Search for the cell housing the specified text and yield its [X, Y] center coordinate. 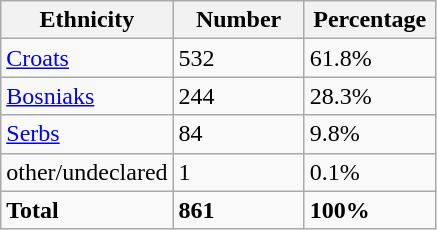
61.8% [370, 58]
84 [238, 134]
Bosniaks [87, 96]
Serbs [87, 134]
Ethnicity [87, 20]
532 [238, 58]
100% [370, 210]
Percentage [370, 20]
Number [238, 20]
28.3% [370, 96]
other/undeclared [87, 172]
Total [87, 210]
0.1% [370, 172]
1 [238, 172]
861 [238, 210]
9.8% [370, 134]
244 [238, 96]
Croats [87, 58]
